Locate the cell with the specified text and output its [X, Y] center coordinate. 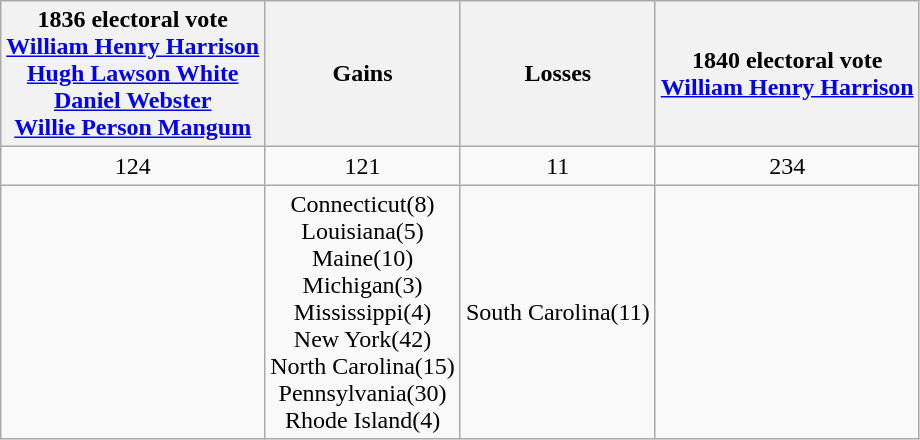
Losses [558, 74]
11 [558, 166]
121 [363, 166]
1840 electoral voteWilliam Henry Harrison [787, 74]
234 [787, 166]
South Carolina(11) [558, 312]
124 [133, 166]
Gains [363, 74]
Connecticut(8)Louisiana(5)Maine(10)Michigan(3)Mississippi(4)New York(42)North Carolina(15)Pennsylvania(30)Rhode Island(4) [363, 312]
1836 electoral voteWilliam Henry HarrisonHugh Lawson WhiteDaniel WebsterWillie Person Mangum [133, 74]
